Search for the cell housing the specified text and yield its (x, y) center coordinate. 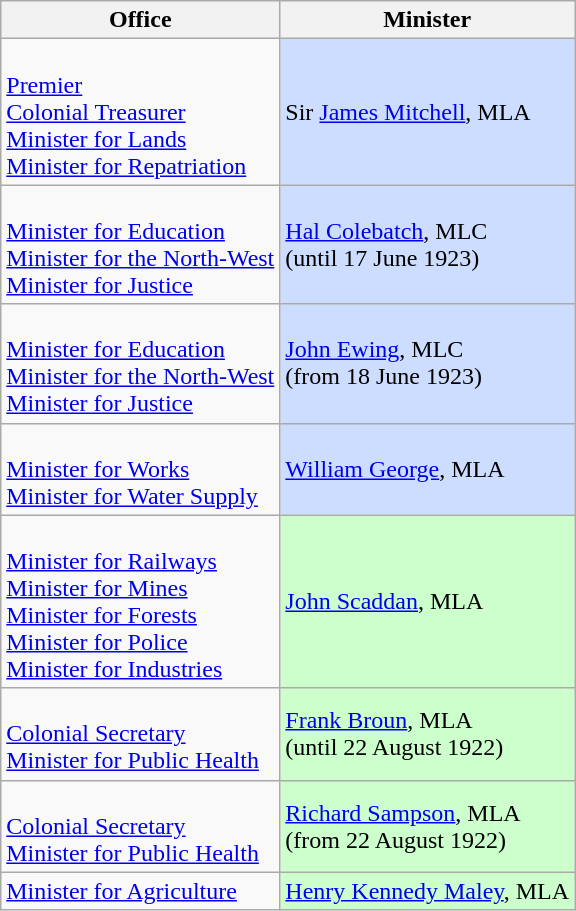
Premier Colonial Treasurer Minister for Lands Minister for Repatriation (140, 112)
Henry Kennedy Maley, MLA (428, 891)
John Scaddan, MLA (428, 602)
John Ewing, MLC(from 18 June 1923) (428, 364)
Minister for Works Minister for Water Supply (140, 469)
William George, MLA (428, 469)
Richard Sampson, MLA(from 22 August 1922) (428, 826)
Minister for Railways Minister for Mines Minister for Forests Minister for Police Minister for Industries (140, 602)
Minister (428, 20)
Hal Colebatch, MLC(until 17 June 1923) (428, 244)
Sir James Mitchell, MLA (428, 112)
Office (140, 20)
Minister for Agriculture (140, 891)
Frank Broun, MLA(until 22 August 1922) (428, 734)
